Capture the cell that displays the provided text and extract its [X, Y] central coordinate. 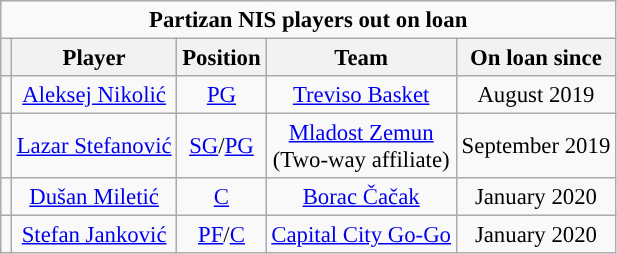
Lazar Stefanović [94, 146]
Borac Čačak [361, 197]
Stefan Janković [94, 235]
Partizan NIS players out on loan [308, 20]
SG/PG [222, 146]
Position [222, 58]
PF/C [222, 235]
Capital City Go-Go [361, 235]
Team [361, 58]
Mladost Zemun (Two-way affiliate) [361, 146]
C [222, 197]
Aleksej Nikolić [94, 95]
PG [222, 95]
Treviso Basket [361, 95]
Player [94, 58]
On loan since [536, 58]
August 2019 [536, 95]
Dušan Miletić [94, 197]
September 2019 [536, 146]
